Return the (x, y) coordinate for the center point of the cell that contains the specified text.  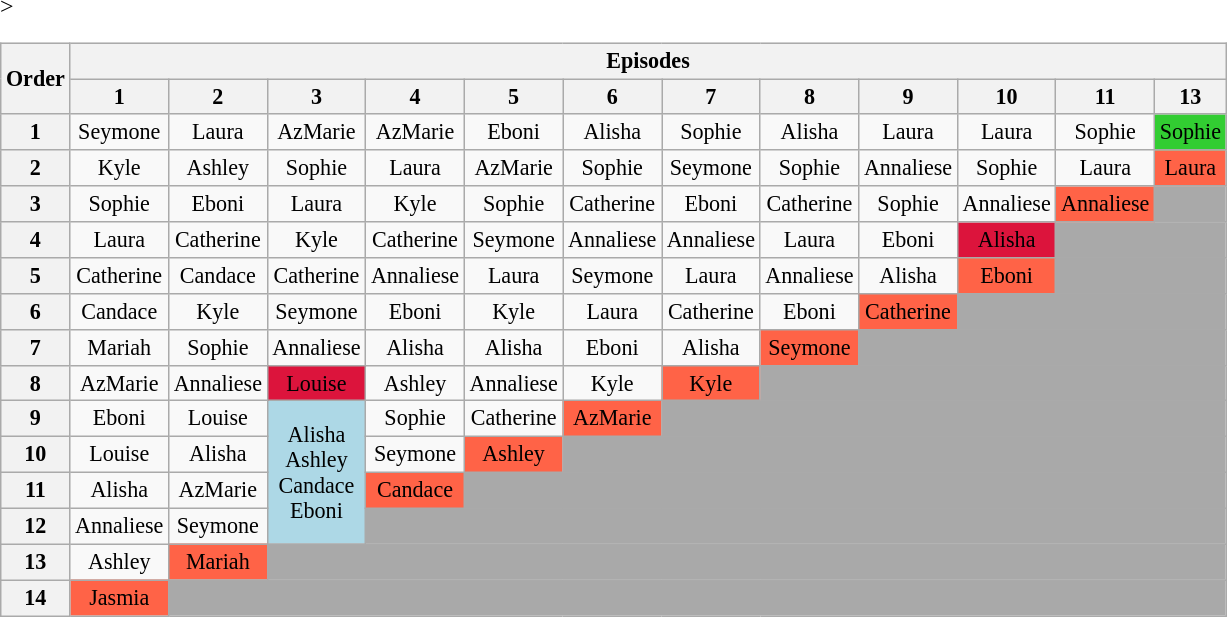
14 (36, 598)
Episodes (648, 61)
Order (36, 79)
12 (36, 526)
AlishaAshleyCandaceEboni (316, 472)
Jasmia (120, 598)
